Output the (x, y) coordinate of the center of the cell containing the given text.  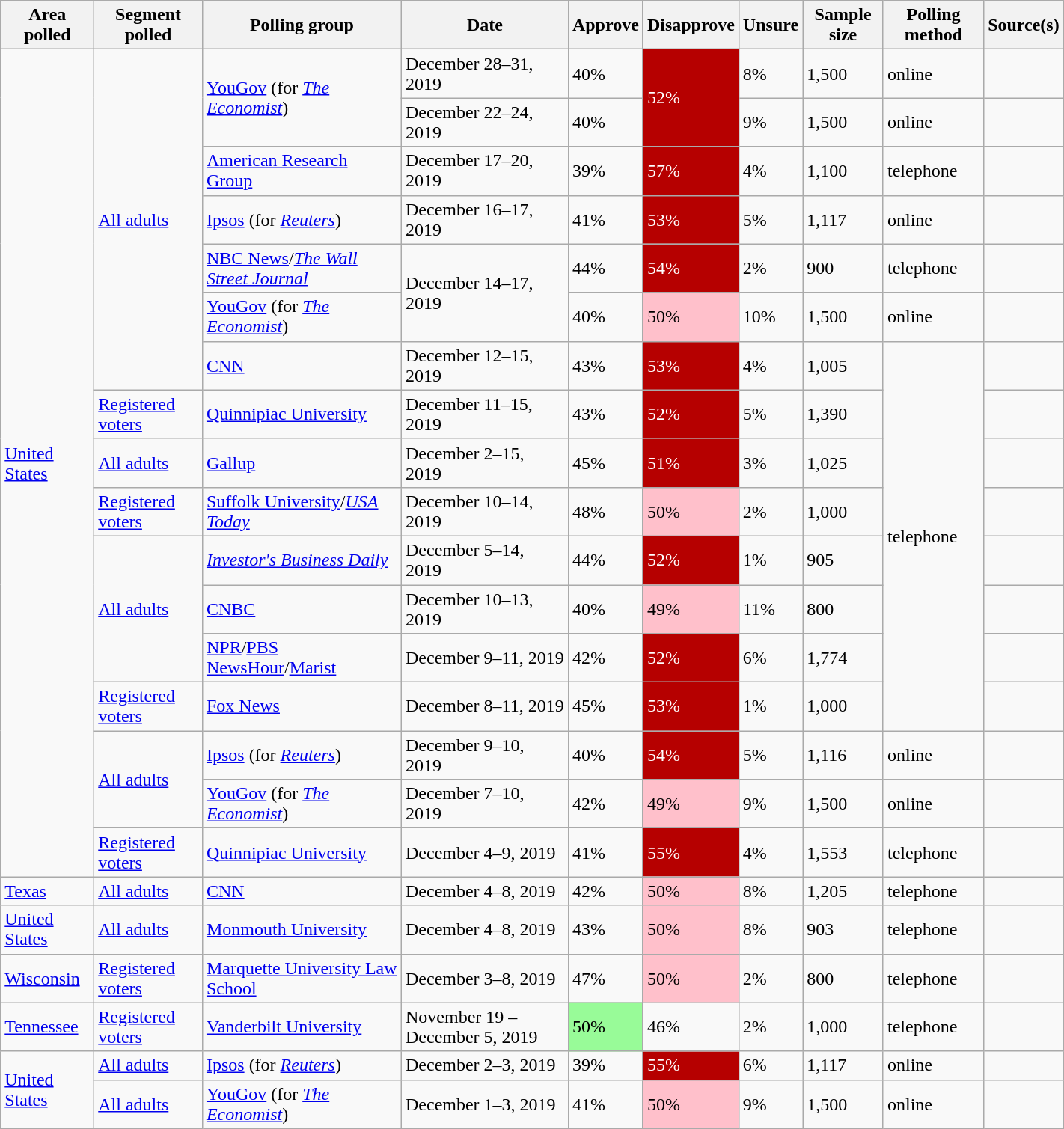
Vanderbilt University (302, 1026)
Fox News (302, 706)
December 9–11, 2019 (485, 658)
Monmouth University (302, 929)
1,774 (843, 658)
48% (605, 512)
Tennessee (48, 1026)
NPR/PBS NewsHour/Marist (302, 658)
Segment polled (148, 25)
Texas (48, 891)
December 12–15, 2019 (485, 365)
Source(s) (1024, 25)
11% (771, 609)
1,205 (843, 891)
Unsure (771, 25)
December 2–15, 2019 (485, 462)
905 (843, 560)
1,005 (843, 365)
Disapprove (691, 25)
Suffolk University/USA Today (302, 512)
December 2–3, 2019 (485, 1065)
Investor's Business Daily (302, 560)
51% (691, 462)
December 9–10, 2019 (485, 756)
3% (771, 462)
46% (691, 1026)
December 28–31, 2019 (485, 73)
December 14–17, 2019 (485, 293)
December 4–9, 2019 (485, 853)
November 19 – December 5, 2019 (485, 1026)
December 22–24, 2019 (485, 123)
1,100 (843, 171)
Sample size (843, 25)
December 10–13, 2019 (485, 609)
Marquette University Law School (302, 979)
Wisconsin (48, 979)
December 5–14, 2019 (485, 560)
Gallup (302, 462)
December 3–8, 2019 (485, 979)
December 8–11, 2019 (485, 706)
American Research Group (302, 171)
Date (485, 25)
December 7–10, 2019 (485, 804)
Approve (605, 25)
December 1–3, 2019 (485, 1104)
Polling group (302, 25)
1,116 (843, 756)
CNBC (302, 609)
1,390 (843, 414)
December 11–15, 2019 (485, 414)
903 (843, 929)
10% (771, 317)
Polling method (933, 25)
1,025 (843, 462)
Area polled (48, 25)
NBC News/The Wall Street Journal (302, 268)
900 (843, 268)
47% (605, 979)
December 17–20, 2019 (485, 171)
December 10–14, 2019 (485, 512)
57% (691, 171)
December 16–17, 2019 (485, 220)
1,553 (843, 853)
